Find where the given text appears and provide that cell's center as (x, y) coordinate. 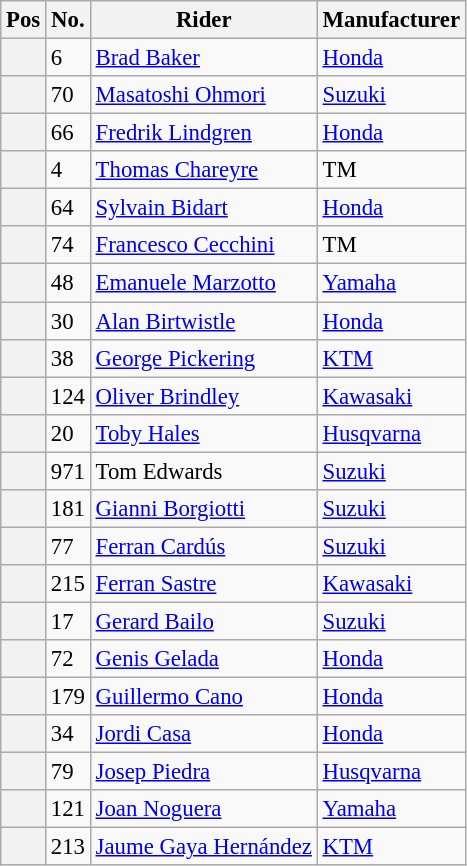
Ferran Sastre (204, 584)
74 (68, 245)
215 (68, 584)
181 (68, 509)
48 (68, 283)
Alan Birtwistle (204, 321)
No. (68, 20)
Manufacturer (391, 20)
Guillermo Cano (204, 697)
Masatoshi Ohmori (204, 95)
17 (68, 621)
Gianni Borgiotti (204, 509)
Tom Edwards (204, 471)
4 (68, 170)
Jordi Casa (204, 734)
Francesco Cecchini (204, 245)
Emanuele Marzotto (204, 283)
Gerard Bailo (204, 621)
Thomas Chareyre (204, 170)
Josep Piedra (204, 772)
38 (68, 358)
20 (68, 433)
971 (68, 471)
Brad Baker (204, 58)
George Pickering (204, 358)
Pos (24, 20)
64 (68, 208)
77 (68, 546)
72 (68, 659)
66 (68, 133)
179 (68, 697)
213 (68, 847)
Rider (204, 20)
Jaume Gaya Hernández (204, 847)
34 (68, 734)
Sylvain Bidart (204, 208)
Ferran Cardús (204, 546)
121 (68, 809)
79 (68, 772)
70 (68, 95)
Toby Hales (204, 433)
Fredrik Lindgren (204, 133)
30 (68, 321)
Oliver Brindley (204, 396)
6 (68, 58)
Genis Gelada (204, 659)
Joan Noguera (204, 809)
124 (68, 396)
